Locate the cell with the specified text and output its [x, y] center coordinate. 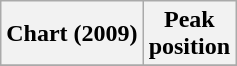
Peakposition [189, 34]
Chart (2009) [72, 34]
